Locate the cell with the specified text and output its (x, y) center coordinate. 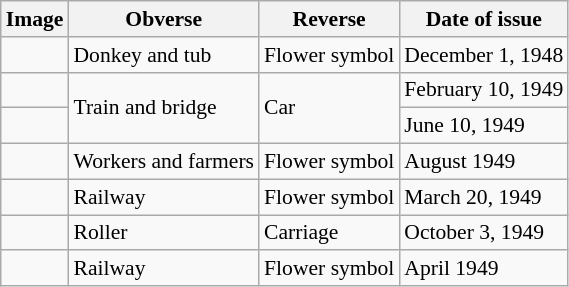
February 10, 1949 (484, 90)
Car (329, 108)
Donkey and tub (164, 55)
August 1949 (484, 162)
Obverse (164, 19)
Date of issue (484, 19)
June 10, 1949 (484, 126)
Roller (164, 233)
October 3, 1949 (484, 233)
Image (35, 19)
Carriage (329, 233)
December 1, 1948 (484, 55)
April 1949 (484, 269)
Train and bridge (164, 108)
Reverse (329, 19)
Workers and farmers (164, 162)
March 20, 1949 (484, 197)
